Detect which cell encompasses the target text, then output its [x, y] center coordinate. 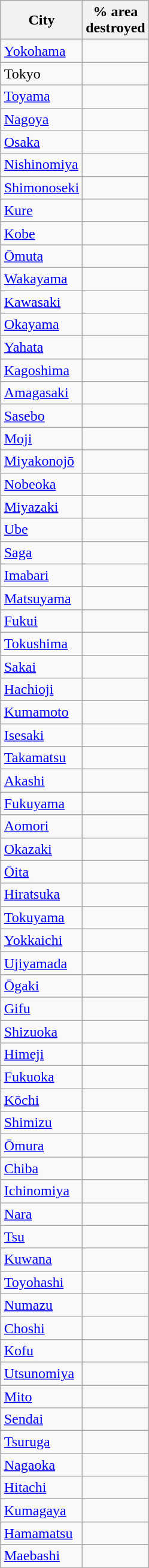
Nagaoka [41, 1465]
Yokohama [41, 51]
Moji [41, 439]
Osaka [41, 142]
Tokyo [41, 74]
Utsunomiya [41, 1373]
Kagoshima [41, 370]
Nishinomiya [41, 165]
Matsuyama [41, 598]
Aomori [41, 826]
Gifu [41, 1008]
Kobe [41, 233]
Sendai [41, 1419]
Kumagaya [41, 1510]
Yokkaichi [41, 940]
Miyakonojō [41, 461]
Kuwana [41, 1259]
Ichinomiya [41, 1191]
Numazu [41, 1305]
Shizuoka [41, 1031]
Himeji [41, 1055]
Ōmura [41, 1146]
Hamamatsu [41, 1533]
Toyohashi [41, 1282]
Ōmuta [41, 256]
Akashi [41, 781]
Ōgaki [41, 986]
Yahata [41, 348]
Hitachi [41, 1488]
% areadestroyed [116, 20]
Takamatsu [41, 758]
Nobeoka [41, 484]
Kawasaki [41, 301]
Imabari [41, 575]
Ōita [41, 872]
Mito [41, 1397]
Hachioji [41, 690]
Miyazaki [41, 507]
Nara [41, 1214]
Ube [41, 530]
Sasebo [41, 416]
Tokuyama [41, 917]
Wakayama [41, 279]
City [41, 20]
Tsuruga [41, 1442]
Nagoya [41, 119]
Fukuyama [41, 803]
Shimonoseki [41, 188]
Choshi [41, 1328]
Ujiyamada [41, 963]
Isesaki [41, 735]
Tsu [41, 1237]
Maebashi [41, 1556]
Tokushima [41, 643]
Hiratsuka [41, 895]
Kure [41, 210]
Shimizu [41, 1123]
Kofu [41, 1351]
Kumamoto [41, 712]
Fukui [41, 621]
Chiba [41, 1168]
Toyama [41, 96]
Saga [41, 552]
Amagasaki [41, 393]
Fukuoka [41, 1077]
Sakai [41, 667]
Okazaki [41, 849]
Kōchi [41, 1100]
Okayama [41, 325]
